Find where the given text appears and provide that cell's center as [X, Y] coordinate. 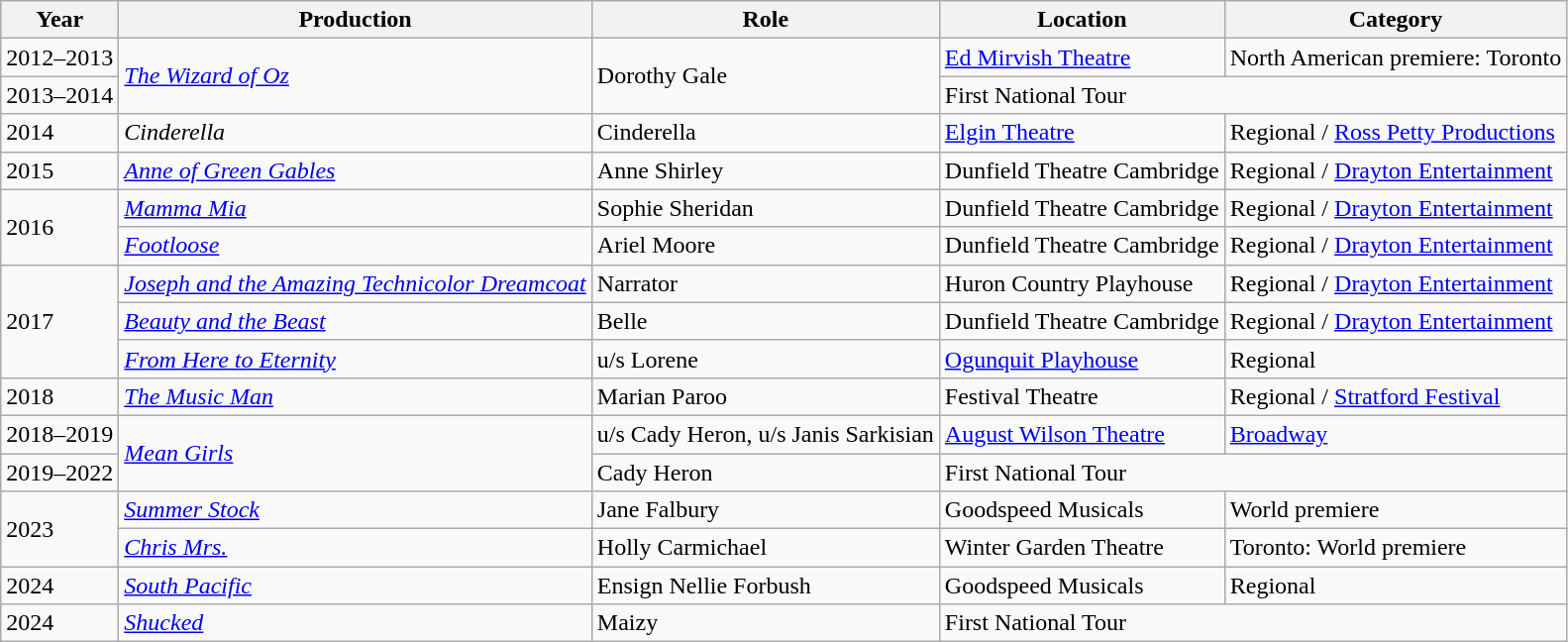
2016 [59, 227]
Role [765, 20]
The Wizard of Oz [355, 76]
Ariel Moore [765, 246]
Anne of Green Gables [355, 170]
World premiere [1396, 510]
Maizy [765, 623]
Ed Mirvish Theatre [1082, 57]
Belle [765, 321]
Summer Stock [355, 510]
u/s Lorene [765, 359]
Jane Falbury [765, 510]
Broadway [1396, 434]
North American premiere: Toronto [1396, 57]
2015 [59, 170]
Winter Garden Theatre [1082, 548]
Toronto: World premiere [1396, 548]
Chris Mrs. [355, 548]
2023 [59, 529]
Footloose [355, 246]
Regional / Ross Petty Productions [1396, 133]
Sophie Sheridan [765, 208]
Anne Shirley [765, 170]
Regional / Stratford Festival [1396, 396]
Cady Heron [765, 473]
Elgin Theatre [1082, 133]
Shucked [355, 623]
2017 [59, 321]
Huron Country Playhouse [1082, 283]
Category [1396, 20]
Holly Carmichael [765, 548]
Dorothy Gale [765, 76]
Year [59, 20]
Mean Girls [355, 453]
Mamma Mia [355, 208]
Marian Paroo [765, 396]
Location [1082, 20]
2018–2019 [59, 434]
From Here to Eternity [355, 359]
2014 [59, 133]
2018 [59, 396]
Ogunquit Playhouse [1082, 359]
2019–2022 [59, 473]
Joseph and the Amazing Technicolor Dreamcoat [355, 283]
Festival Theatre [1082, 396]
u/s Cady Heron, u/s Janis Sarkisian [765, 434]
South Pacific [355, 586]
2012–2013 [59, 57]
Ensign Nellie Forbush [765, 586]
2013–2014 [59, 95]
Narrator [765, 283]
August Wilson Theatre [1082, 434]
Production [355, 20]
The Music Man [355, 396]
Beauty and the Beast [355, 321]
